Return (x, y) of the center of cell containing provided text 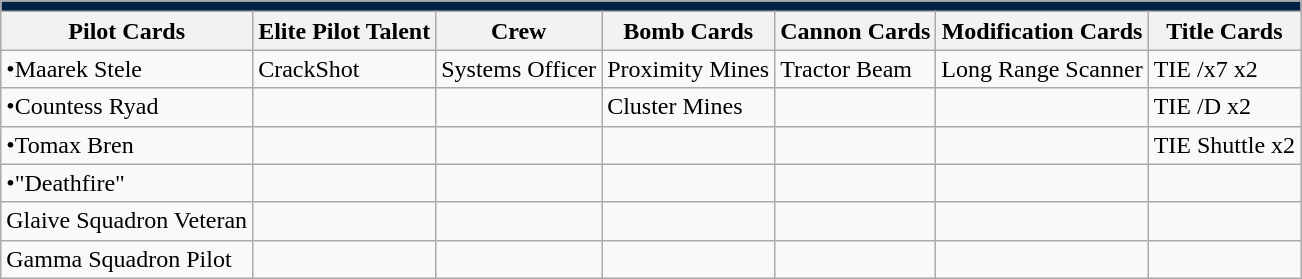
•Countess Ryad (127, 107)
TIE Shuttle x2 (1224, 145)
•Tomax Bren (127, 145)
Modification Cards (1042, 31)
Bomb Cards (688, 31)
•"Deathfire" (127, 183)
CrackShot (344, 69)
TIE /D x2 (1224, 107)
Pilot Cards (127, 31)
Cannon Cards (856, 31)
Glaive Squadron Veteran (127, 221)
Proximity Mines (688, 69)
Systems Officer (519, 69)
•Maarek Stele (127, 69)
TIE /x7 x2 (1224, 69)
Gamma Squadron Pilot (127, 259)
Crew (519, 31)
Tractor Beam (856, 69)
Elite Pilot Talent (344, 31)
Long Range Scanner (1042, 69)
Cluster Mines (688, 107)
Title Cards (1224, 31)
